Identify which cell holds the provided text, then report its [x, y] central coordinate. 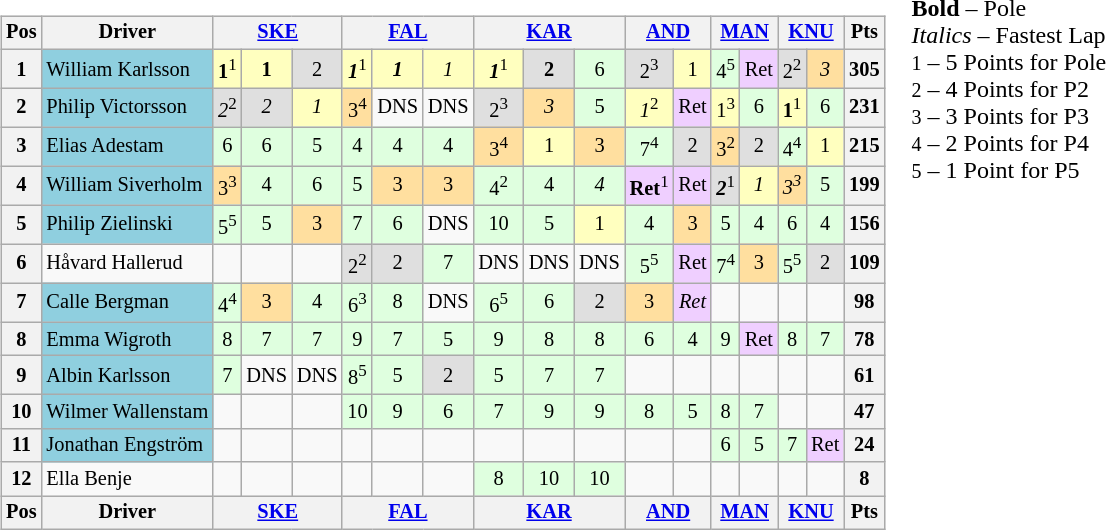
William Karlsson [127, 68]
32 [725, 146]
Håvard Hallerud [127, 264]
Jonathan Engström [127, 445]
156 [864, 224]
Ret1 [650, 186]
Emma Wigroth [127, 339]
Philip Victorsson [127, 108]
98 [864, 302]
Calle Bergman [127, 302]
305 [864, 68]
Ella Benje [127, 479]
William Siverholm [127, 186]
45 [725, 68]
199 [864, 186]
42 [498, 186]
231 [864, 108]
85 [357, 376]
Philip Zielinski [127, 224]
47 [864, 412]
65 [498, 302]
78 [864, 339]
61 [864, 376]
24 [864, 445]
Wilmer Wallenstam [127, 412]
21 [725, 186]
13 [725, 108]
215 [864, 146]
Elias Adestam [127, 146]
Albin Karlsson [127, 376]
63 [357, 302]
109 [864, 264]
